Return the (X, Y) coordinate for the center point of the cell that contains the specified text.  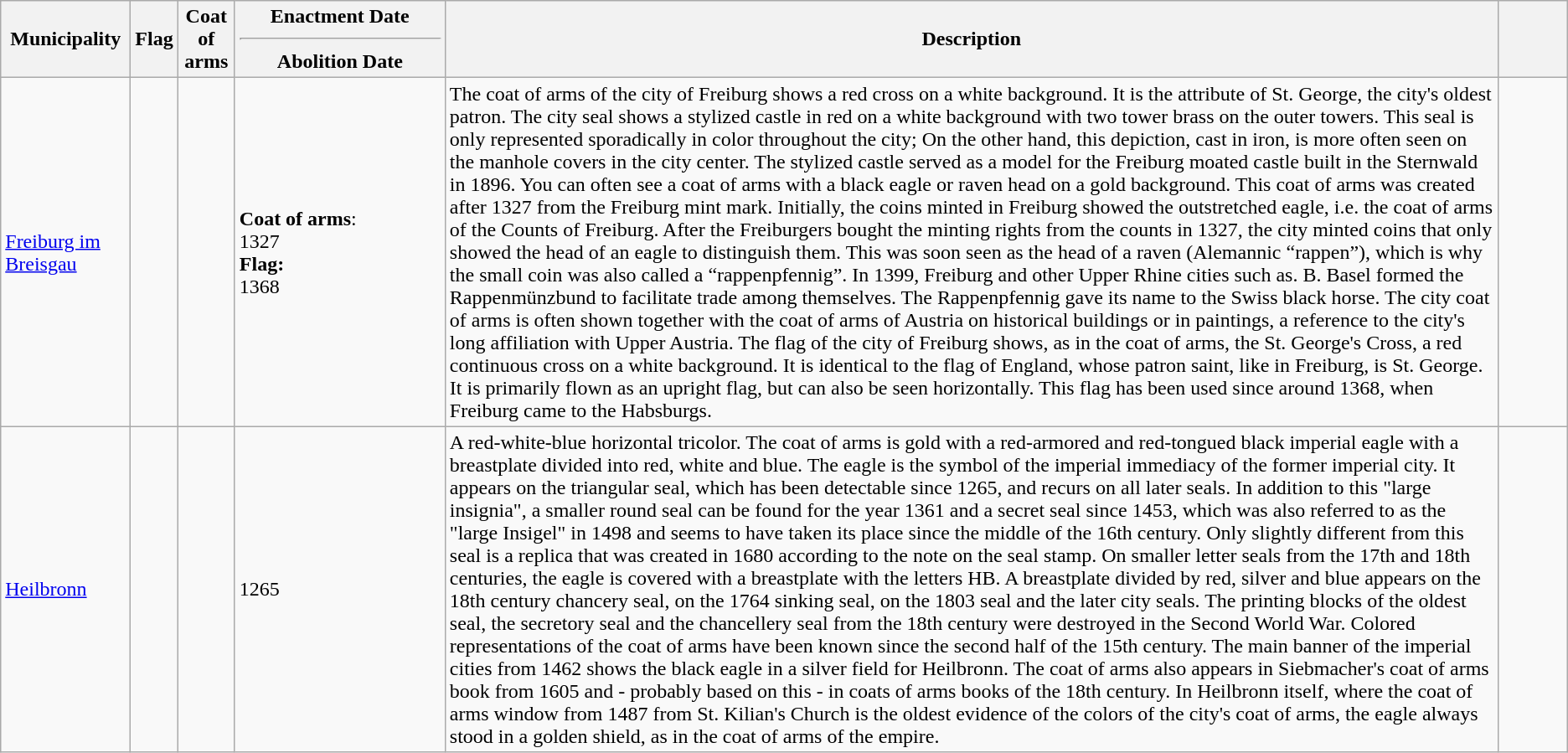
Description (972, 39)
Freiburg im Breisgau (65, 252)
Coat of arms:1327Flag:1368 (340, 252)
Enactment DateAbolition Date (340, 39)
Coat of arms (206, 39)
1265 (340, 590)
Flag (154, 39)
Municipality (65, 39)
Heilbronn (65, 590)
